For the text-containing cell, return its midpoint in [x, y] coordinate format. 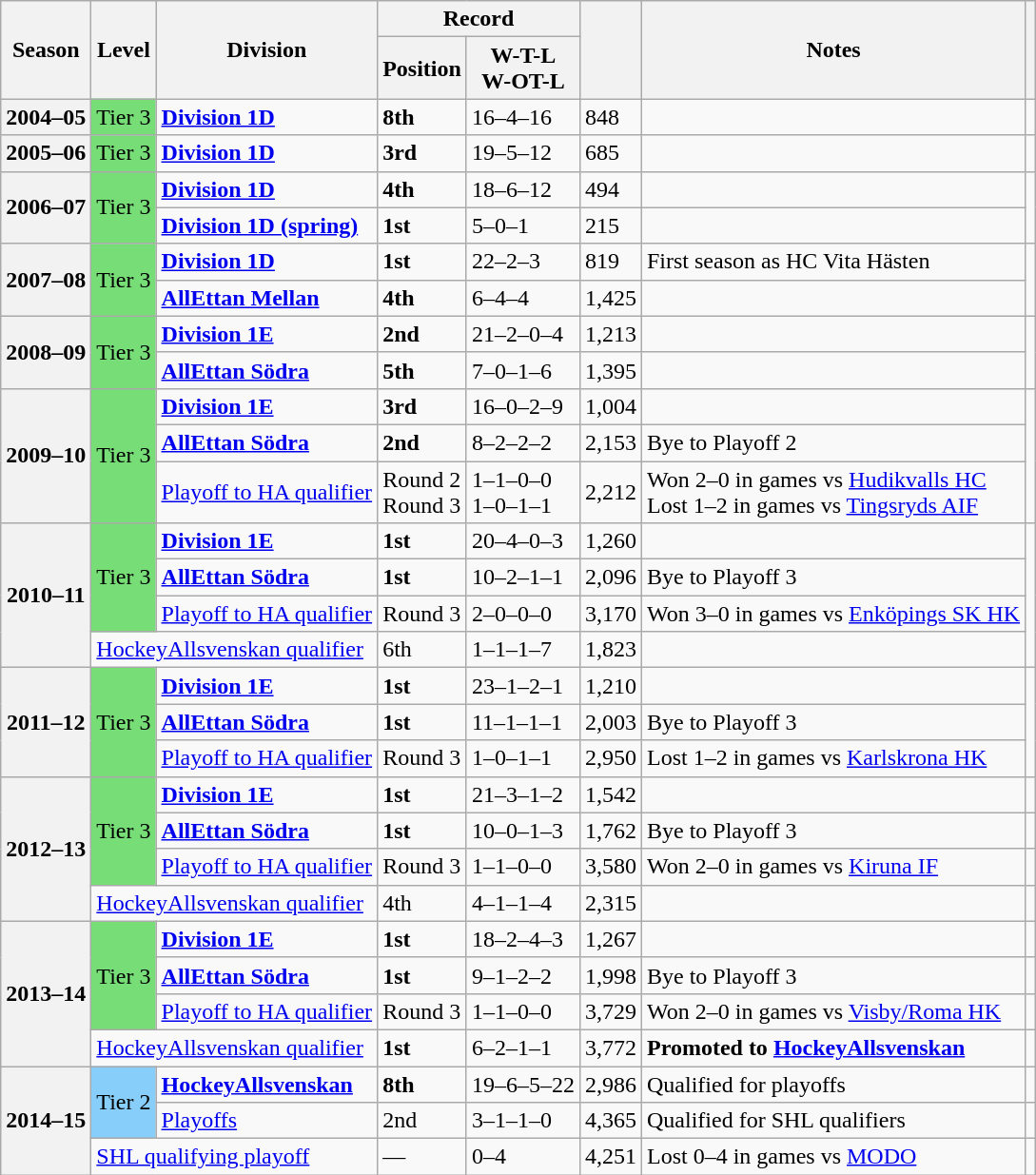
2009–10 [46, 455]
1,395 [611, 370]
18–2–4–3 [523, 939]
2006–07 [46, 207]
19–6–5–22 [523, 1084]
20–4–0–3 [523, 541]
1,425 [611, 298]
494 [611, 189]
6–4–4 [523, 298]
Won 2–0 in games vs Kiruna IF [833, 867]
SHL qualifying playoff [234, 1157]
2005–06 [46, 153]
2004–05 [46, 117]
22–2–3 [523, 262]
1,210 [611, 686]
1,260 [611, 541]
16–0–2–9 [523, 406]
4,251 [611, 1157]
Lost 1–2 in games vs Karlskrona HK [833, 758]
Tier 2 [124, 1102]
Promoted to HockeyAllsvenskan [833, 1048]
3–1–1–0 [523, 1121]
3,772 [611, 1048]
1,762 [611, 831]
2014–15 [46, 1120]
HockeyAllsvenskan [266, 1084]
Position [422, 69]
1,267 [611, 939]
10–2–1–1 [523, 578]
819 [611, 262]
6th [422, 650]
Won 3–0 in games vs Enköpings SK HK [833, 614]
Season [46, 49]
2–0–0–0 [523, 614]
Won 2–0 in games vs Hudikvalls HCLost 1–2 in games vs Tingsryds AIF [833, 491]
21–2–0–4 [523, 334]
Won 2–0 in games vs Visby/Roma HK [833, 1011]
2008–09 [46, 352]
4,365 [611, 1121]
2007–08 [46, 280]
Notes [833, 49]
Division [266, 49]
Qualified for playoffs [833, 1084]
3,729 [611, 1011]
16–4–16 [523, 117]
5–0–1 [523, 225]
1,823 [611, 650]
— [422, 1157]
2,315 [611, 903]
AllEttan Mellan [266, 298]
685 [611, 153]
10–0–1–3 [523, 831]
Level [124, 49]
848 [611, 117]
2,153 [611, 442]
2,950 [611, 758]
6–2–1–1 [523, 1048]
2012–13 [46, 849]
21–3–1–2 [523, 794]
2,096 [611, 578]
2010–11 [46, 596]
3,580 [611, 867]
2,986 [611, 1084]
215 [611, 225]
19–5–12 [523, 153]
Record [479, 19]
11–1–1–1 [523, 722]
1,542 [611, 794]
2011–12 [46, 722]
Qualified for SHL qualifiers [833, 1121]
Round 2Round 3 [422, 491]
18–6–12 [523, 189]
1–0–1–1 [523, 758]
5th [422, 370]
1–1–1–7 [523, 650]
2013–14 [46, 993]
Lost 0–4 in games vs MODO [833, 1157]
1–1–0–01–0–1–1 [523, 491]
1,213 [611, 334]
First season as HC Vita Hästen [833, 262]
1,998 [611, 975]
9–1–2–2 [523, 975]
4–1–1–4 [523, 903]
Playoffs [266, 1121]
2,212 [611, 491]
7–0–1–6 [523, 370]
2,003 [611, 722]
8–2–2–2 [523, 442]
Division 1D (spring) [266, 225]
3,170 [611, 614]
1,004 [611, 406]
0–4 [523, 1157]
Bye to Playoff 2 [833, 442]
W-T-LW-OT-L [523, 69]
23–1–2–1 [523, 686]
